Return the [X, Y] coordinate for the center point of the cell that contains the specified text.  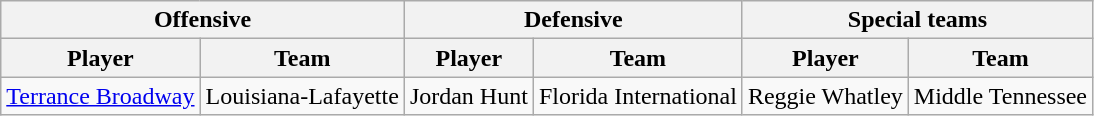
Middle Tennessee [1000, 96]
Jordan Hunt [468, 96]
Special teams [917, 20]
Reggie Whatley [825, 96]
Offensive [203, 20]
Louisiana-Lafayette [302, 96]
Florida International [638, 96]
Terrance Broadway [100, 96]
Defensive [573, 20]
